Output the [X, Y] coordinate of the center of the cell containing the given text.  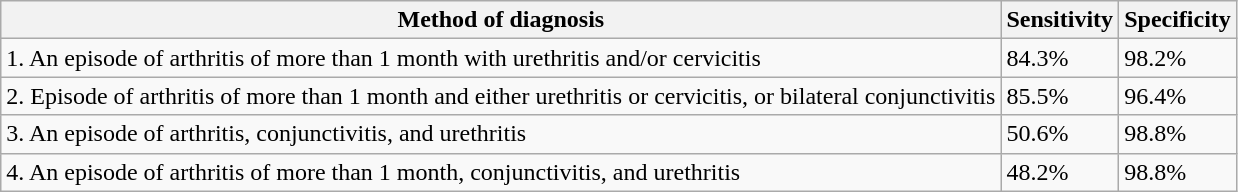
Specificity [1178, 20]
Method of diagnosis [501, 20]
2. Episode of arthritis of more than 1 month and either urethritis or cervicitis, or bilateral conjunctivitis [501, 96]
96.4% [1178, 96]
85.5% [1060, 96]
50.6% [1060, 134]
1. An episode of arthritis of more than 1 month with urethritis and/or cervicitis [501, 58]
3. An episode of arthritis, conjunctivitis, and urethritis [501, 134]
Sensitivity [1060, 20]
48.2% [1060, 172]
98.2% [1178, 58]
84.3% [1060, 58]
4. An episode of arthritis of more than 1 month, conjunctivitis, and urethritis [501, 172]
